Find where the given text appears and provide that cell's center as (X, Y) coordinate. 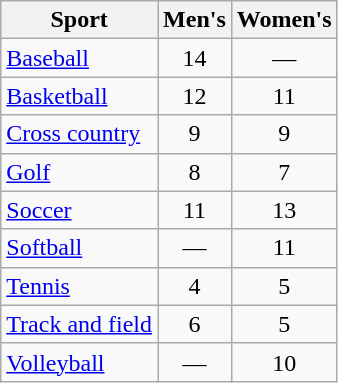
8 (195, 172)
4 (195, 286)
10 (284, 362)
12 (195, 96)
Volleyball (80, 362)
Track and field (80, 324)
Tennis (80, 286)
14 (195, 58)
7 (284, 172)
Golf (80, 172)
6 (195, 324)
13 (284, 210)
Soccer (80, 210)
Cross country (80, 134)
Men's (195, 20)
Sport (80, 20)
Basketball (80, 96)
Baseball (80, 58)
Softball (80, 248)
Women's (284, 20)
